For the text-containing cell, return its midpoint in [X, Y] coordinate format. 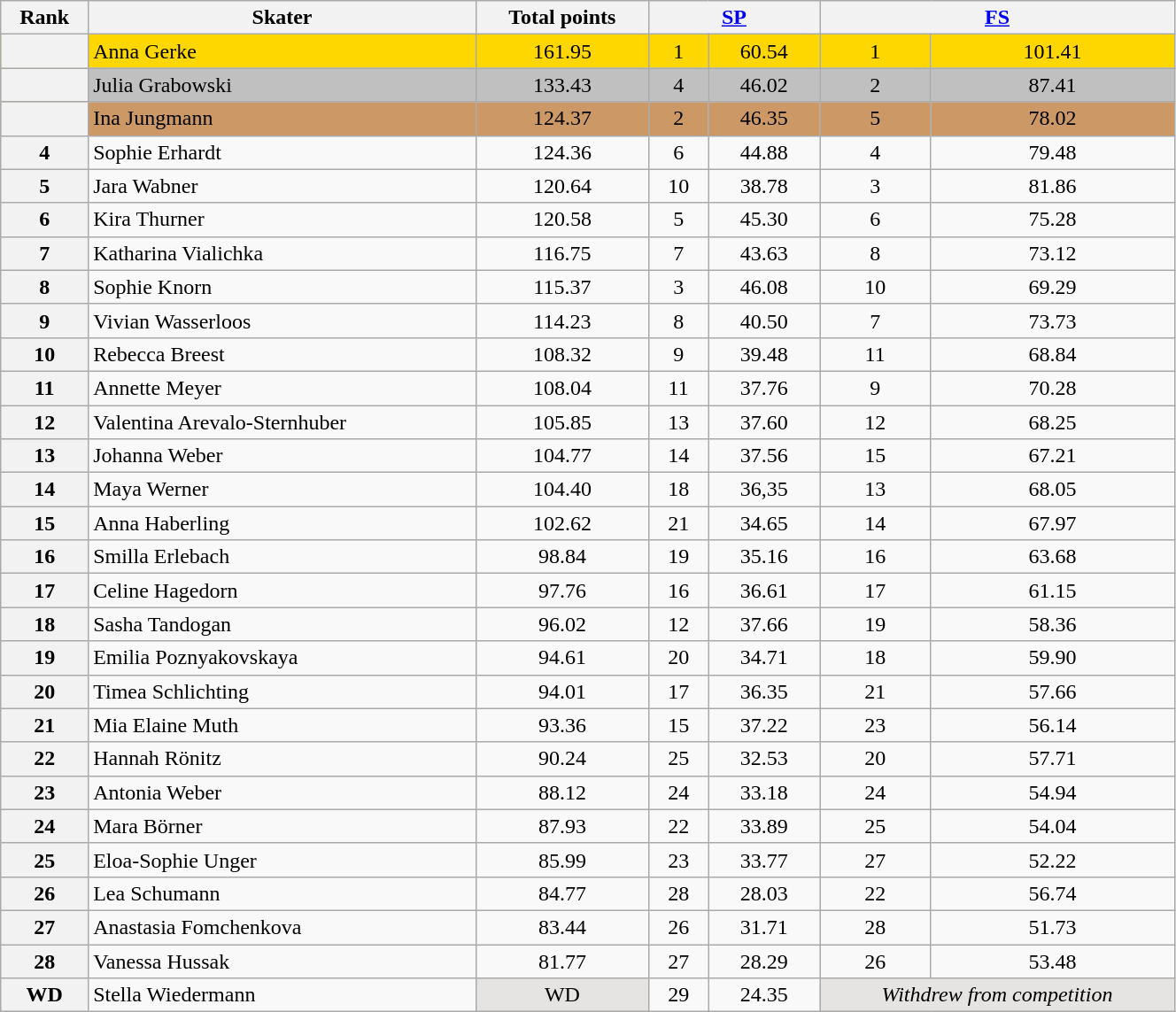
Celine Hagedorn [282, 591]
84.77 [561, 893]
115.37 [561, 287]
Hannah Rönitz [282, 759]
33.89 [764, 826]
Anna Haberling [282, 523]
54.94 [1053, 792]
116.75 [561, 253]
Annette Meyer [282, 388]
36,35 [764, 490]
93.36 [561, 725]
94.61 [561, 658]
29 [678, 995]
101.41 [1053, 51]
36.61 [764, 591]
33.77 [764, 860]
34.71 [764, 658]
Anastasia Fomchenkova [282, 927]
94.01 [561, 691]
81.86 [1053, 186]
Mia Elaine Muth [282, 725]
37.60 [764, 422]
31.71 [764, 927]
90.24 [561, 759]
114.23 [561, 321]
83.44 [561, 927]
37.66 [764, 624]
56.74 [1053, 893]
Maya Werner [282, 490]
133.43 [561, 85]
70.28 [1053, 388]
Katharina Vialichka [282, 253]
Anna Gerke [282, 51]
28.29 [764, 961]
Smilla Erlebach [282, 557]
Ina Jungmann [282, 119]
43.63 [764, 253]
Sasha Tandogan [282, 624]
Rank [44, 18]
68.05 [1053, 490]
79.48 [1053, 152]
46.08 [764, 287]
52.22 [1053, 860]
53.48 [1053, 961]
Kira Thurner [282, 220]
40.50 [764, 321]
28.03 [764, 893]
Sophie Knorn [282, 287]
73.73 [1053, 321]
Johanna Weber [282, 456]
44.88 [764, 152]
Sophie Erhardt [282, 152]
75.28 [1053, 220]
105.85 [561, 422]
Antonia Weber [282, 792]
37.22 [764, 725]
Valentina Arevalo-Sternhuber [282, 422]
68.25 [1053, 422]
120.58 [561, 220]
56.14 [1053, 725]
63.68 [1053, 557]
Mara Börner [282, 826]
69.29 [1053, 287]
Total points [561, 18]
124.37 [561, 119]
45.30 [764, 220]
108.32 [561, 354]
38.78 [764, 186]
Lea Schumann [282, 893]
36.35 [764, 691]
Stella Wiedermann [282, 995]
124.36 [561, 152]
34.65 [764, 523]
Vivian Wasserloos [282, 321]
35.16 [764, 557]
Timea Schlichting [282, 691]
58.36 [1053, 624]
87.93 [561, 826]
60.54 [764, 51]
108.04 [561, 388]
46.02 [764, 85]
61.15 [1053, 591]
FS [997, 18]
59.90 [1053, 658]
98.84 [561, 557]
Rebecca Breest [282, 354]
Jara Wabner [282, 186]
73.12 [1053, 253]
46.35 [764, 119]
57.71 [1053, 759]
Julia Grabowski [282, 85]
104.40 [561, 490]
51.73 [1053, 927]
33.18 [764, 792]
57.66 [1053, 691]
67.21 [1053, 456]
104.77 [561, 456]
39.48 [764, 354]
96.02 [561, 624]
SP [733, 18]
81.77 [561, 961]
120.64 [561, 186]
32.53 [764, 759]
67.97 [1053, 523]
Withdrew from competition [997, 995]
68.84 [1053, 354]
Emilia Poznyakovskaya [282, 658]
54.04 [1053, 826]
78.02 [1053, 119]
Eloa-Sophie Unger [282, 860]
37.76 [764, 388]
37.56 [764, 456]
161.95 [561, 51]
97.76 [561, 591]
Vanessa Hussak [282, 961]
88.12 [561, 792]
87.41 [1053, 85]
102.62 [561, 523]
Skater [282, 18]
24.35 [764, 995]
85.99 [561, 860]
